Provide the (X, Y) coordinate of the cell's center where the given text is located.  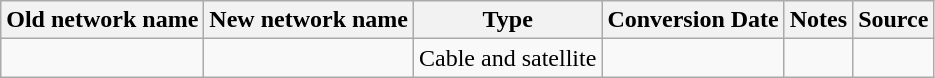
Cable and satellite (508, 58)
Type (508, 20)
Notes (818, 20)
Source (894, 20)
Conversion Date (693, 20)
Old network name (102, 20)
New network name (309, 20)
